Identify which cell holds the provided text, then report its [X, Y] central coordinate. 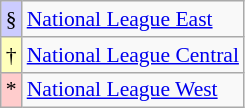
National League Central [133, 55]
§ [12, 19]
* [12, 90]
National League West [133, 90]
† [12, 55]
National League East [133, 19]
